Extract the [x, y] coordinate from the center of the cell holding the provided text.  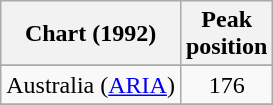
Chart (1992) [91, 34]
Peakposition [226, 34]
Australia (ARIA) [91, 85]
176 [226, 85]
